Return [X, Y] of the center of cell containing provided text 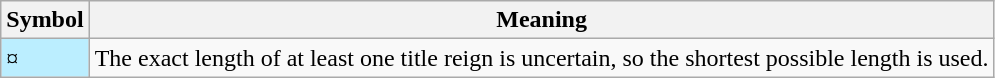
Symbol [45, 20]
Meaning [542, 20]
¤ [45, 58]
The exact length of at least one title reign is uncertain, so the shortest possible length is used. [542, 58]
